Output the [X, Y] coordinate of the center of the cell containing the given text.  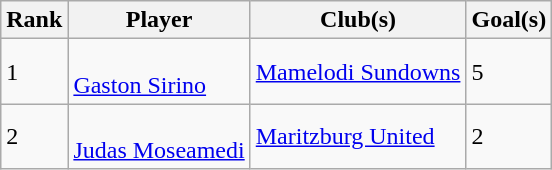
Gaston Sirino [159, 72]
Goal(s) [509, 20]
Rank [34, 20]
Maritzburg United [358, 136]
5 [509, 72]
Player [159, 20]
Judas Moseamedi [159, 136]
Club(s) [358, 20]
Mamelodi Sundowns [358, 72]
1 [34, 72]
